Find where the given text appears and provide that cell's center as (X, Y) coordinate. 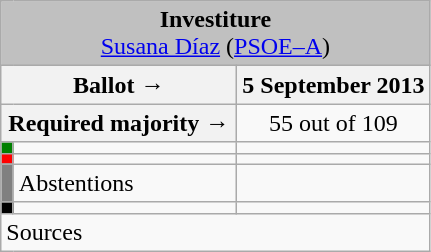
5 September 2013 (334, 85)
Required majority → (119, 123)
Abstentions (125, 183)
InvestitureSusana Díaz (PSOE–A) (216, 34)
55 out of 109 (334, 123)
Sources (216, 232)
Ballot → (119, 85)
